Return the [X, Y] coordinate for the center point of the cell that contains the specified text.  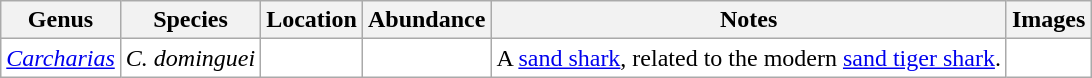
Images [1048, 20]
Location [312, 20]
Species [190, 20]
Abundance [426, 20]
Notes [749, 20]
Genus [61, 20]
C. dominguei [190, 58]
Carcharias [61, 58]
A sand shark, related to the modern sand tiger shark. [749, 58]
